Determine the (x, y) coordinate at the center of the cell enclosing the given text.  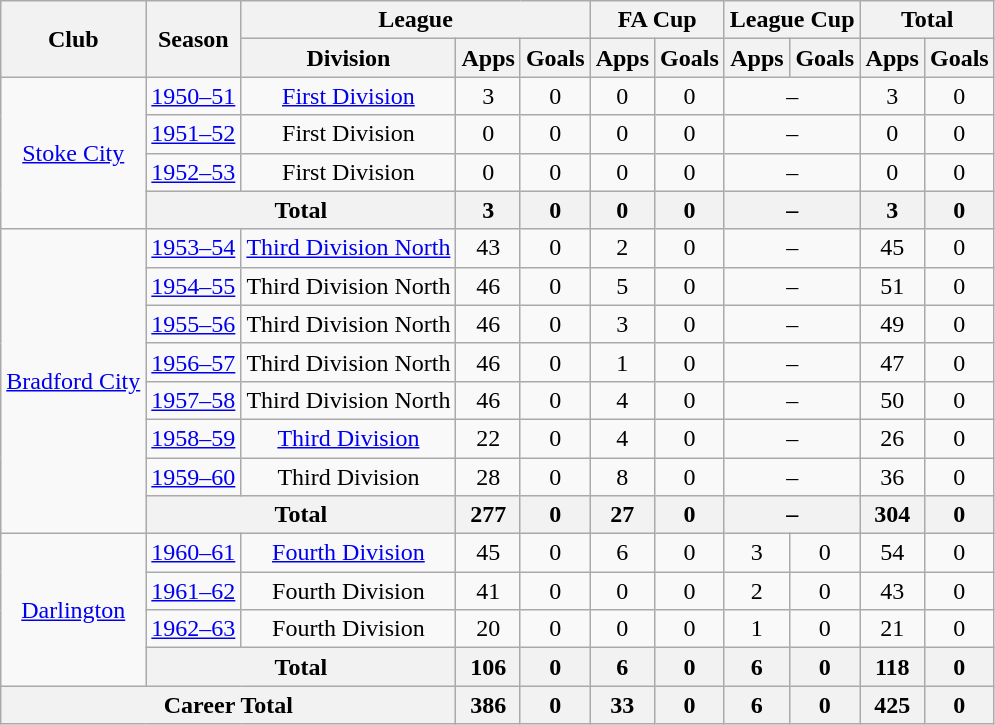
28 (488, 477)
1958–59 (194, 438)
1955–56 (194, 324)
21 (892, 629)
41 (488, 591)
51 (892, 286)
50 (892, 400)
54 (892, 553)
22 (488, 438)
Division (348, 58)
386 (488, 705)
1951–52 (194, 134)
Club (74, 39)
League Cup (792, 20)
106 (488, 667)
Season (194, 39)
33 (622, 705)
Career Total (228, 705)
1956–57 (194, 362)
47 (892, 362)
1962–63 (194, 629)
26 (892, 438)
27 (622, 515)
Stoke City (74, 153)
1952–53 (194, 172)
1961–62 (194, 591)
304 (892, 515)
League (416, 20)
1954–55 (194, 286)
Darlington (74, 610)
49 (892, 324)
425 (892, 705)
1960–61 (194, 553)
1957–58 (194, 400)
277 (488, 515)
1959–60 (194, 477)
1953–54 (194, 248)
8 (622, 477)
20 (488, 629)
36 (892, 477)
5 (622, 286)
FA Cup (657, 20)
1950–51 (194, 96)
Bradford City (74, 381)
118 (892, 667)
